Provide the [x, y] coordinate of the cell's center where the given text is located.  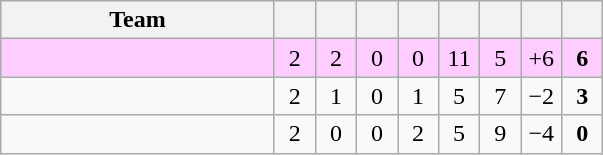
−2 [542, 96]
6 [582, 58]
3 [582, 96]
+6 [542, 58]
−4 [542, 134]
Team [138, 20]
7 [500, 96]
11 [460, 58]
9 [500, 134]
